For the text-containing cell, return its midpoint in [x, y] coordinate format. 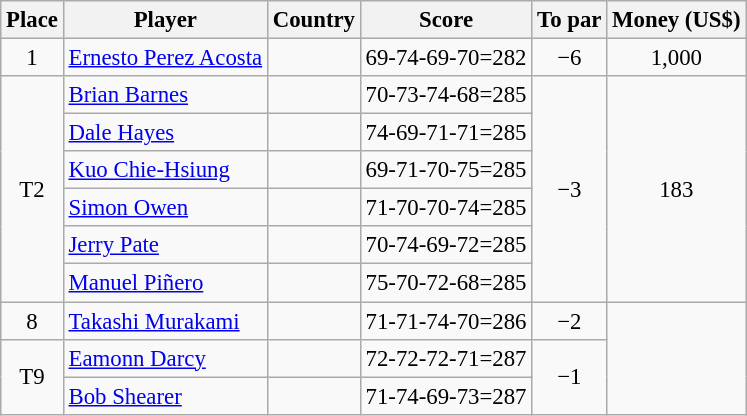
71-70-70-74=285 [446, 208]
To par [570, 20]
Player [165, 20]
−1 [570, 376]
−6 [570, 58]
71-74-69-73=287 [446, 396]
Eamonn Darcy [165, 358]
75-70-72-68=285 [446, 283]
Place [32, 20]
Jerry Pate [165, 245]
Score [446, 20]
−2 [570, 321]
Bob Shearer [165, 396]
69-71-70-75=285 [446, 170]
Money (US$) [676, 20]
Dale Hayes [165, 133]
Simon Owen [165, 208]
Country [314, 20]
70-74-69-72=285 [446, 245]
Kuo Chie-Hsiung [165, 170]
Ernesto Perez Acosta [165, 58]
1 [32, 58]
70-73-74-68=285 [446, 95]
74-69-71-71=285 [446, 133]
T2 [32, 189]
72-72-72-71=287 [446, 358]
Manuel Piñero [165, 283]
8 [32, 321]
Brian Barnes [165, 95]
71-71-74-70=286 [446, 321]
1,000 [676, 58]
Takashi Murakami [165, 321]
69-74-69-70=282 [446, 58]
−3 [570, 189]
183 [676, 189]
T9 [32, 376]
